Locate the cell with the specified text and output its [x, y] center coordinate. 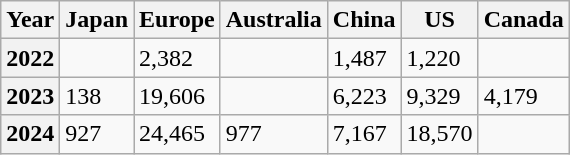
2,382 [178, 58]
138 [97, 96]
Japan [97, 20]
7,167 [364, 134]
2023 [30, 96]
9,329 [440, 96]
4,179 [524, 96]
927 [97, 134]
2022 [30, 58]
Australia [274, 20]
6,223 [364, 96]
18,570 [440, 134]
19,606 [178, 96]
1,487 [364, 58]
US [440, 20]
Canada [524, 20]
977 [274, 134]
Europe [178, 20]
Year [30, 20]
2024 [30, 134]
24,465 [178, 134]
1,220 [440, 58]
China [364, 20]
